Locate the cell with the specified text and output its [X, Y] center coordinate. 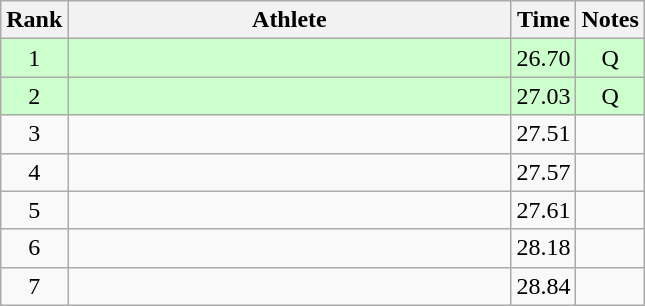
27.51 [544, 134]
3 [34, 134]
1 [34, 58]
28.18 [544, 248]
Notes [610, 20]
28.84 [544, 286]
27.61 [544, 210]
26.70 [544, 58]
6 [34, 248]
2 [34, 96]
Time [544, 20]
27.03 [544, 96]
Athlete [290, 20]
27.57 [544, 172]
Rank [34, 20]
5 [34, 210]
7 [34, 286]
4 [34, 172]
